Identify which cell holds the provided text, then report its (x, y) central coordinate. 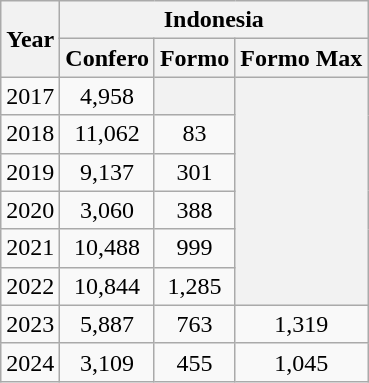
763 (194, 324)
301 (194, 172)
1,285 (194, 286)
Indonesia (214, 20)
1,045 (302, 362)
2023 (30, 324)
455 (194, 362)
9,137 (108, 172)
Year (30, 39)
5,887 (108, 324)
2024 (30, 362)
2020 (30, 210)
2021 (30, 248)
388 (194, 210)
3,060 (108, 210)
10,844 (108, 286)
10,488 (108, 248)
2018 (30, 134)
Formo (194, 58)
Formo Max (302, 58)
83 (194, 134)
11,062 (108, 134)
2017 (30, 96)
999 (194, 248)
3,109 (108, 362)
2022 (30, 286)
4,958 (108, 96)
2019 (30, 172)
1,319 (302, 324)
Confero (108, 58)
